Output the (X, Y) coordinate of the center of the cell containing the given text.  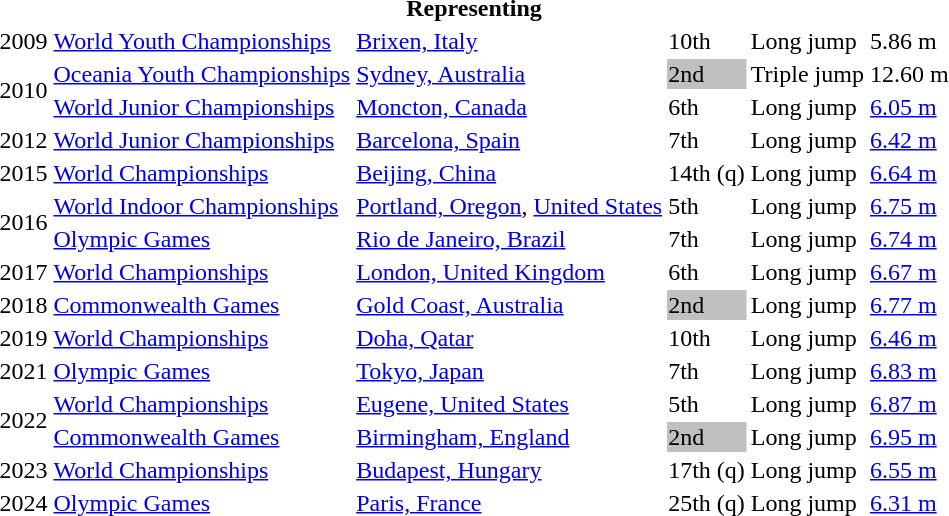
Brixen, Italy (510, 41)
Portland, Oregon, United States (510, 206)
World Indoor Championships (202, 206)
Moncton, Canada (510, 107)
Tokyo, Japan (510, 371)
14th (q) (707, 173)
Beijing, China (510, 173)
World Youth Championships (202, 41)
Budapest, Hungary (510, 470)
Oceania Youth Championships (202, 74)
Doha, Qatar (510, 338)
Birmingham, England (510, 437)
Barcelona, Spain (510, 140)
Eugene, United States (510, 404)
Rio de Janeiro, Brazil (510, 239)
Sydney, Australia (510, 74)
Triple jump (807, 74)
London, United Kingdom (510, 272)
17th (q) (707, 470)
Gold Coast, Australia (510, 305)
